Locate the cell with the specified text and output its [X, Y] center coordinate. 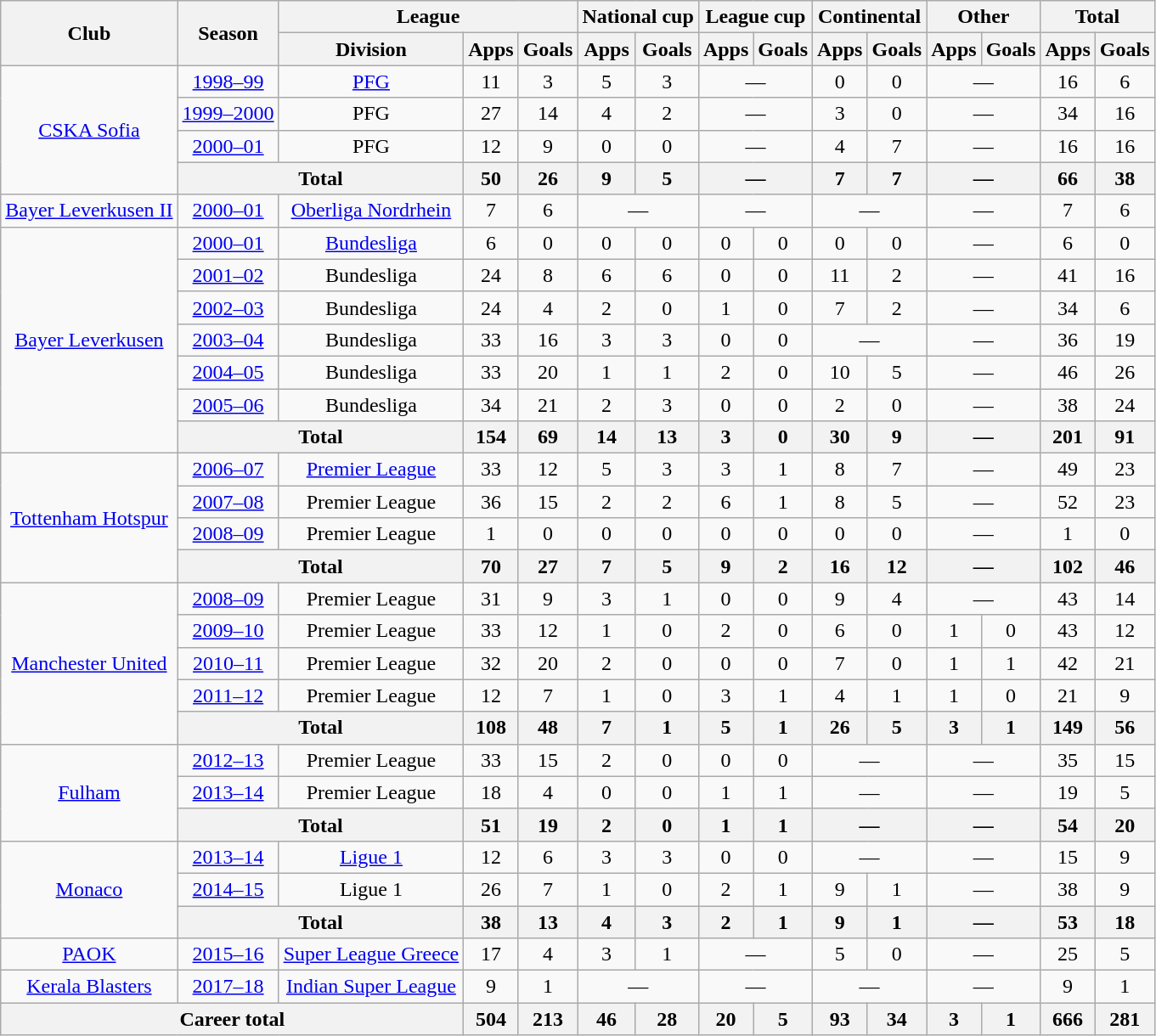
51 [491, 825]
2017–18 [228, 987]
Super League Greece [371, 954]
70 [491, 566]
Club [89, 33]
149 [1068, 728]
Indian Super League [371, 987]
93 [840, 1019]
Other [984, 17]
Oberliga Nordrhein [371, 211]
Bayer Leverkusen [89, 340]
66 [1068, 178]
1999–2000 [228, 114]
52 [1068, 502]
Tottenham Hotspur [89, 518]
PAOK [89, 954]
CSKA Sofia [89, 130]
2006–07 [228, 470]
Manchester United [89, 663]
201 [1068, 437]
25 [1068, 954]
30 [840, 437]
69 [548, 437]
102 [1068, 566]
281 [1125, 1019]
Career total [233, 1019]
2010–11 [228, 663]
49 [1068, 470]
Fulham [89, 792]
2014–15 [228, 889]
2011–12 [228, 695]
42 [1068, 663]
56 [1125, 728]
154 [491, 437]
2015–16 [228, 954]
31 [491, 599]
Continental [870, 17]
666 [1068, 1019]
2005–06 [228, 405]
Season [228, 33]
1998–99 [228, 82]
2003–04 [228, 340]
Division [371, 49]
National cup [638, 17]
Monaco [89, 889]
17 [491, 954]
28 [667, 1019]
91 [1125, 437]
2004–05 [228, 372]
48 [548, 728]
213 [548, 1019]
2009–10 [228, 631]
League cup [755, 17]
10 [840, 372]
50 [491, 178]
32 [491, 663]
41 [1068, 275]
2012–13 [228, 760]
2001–02 [228, 275]
Bayer Leverkusen II [89, 211]
2002–03 [228, 307]
Kerala Blasters [89, 987]
108 [491, 728]
2007–08 [228, 502]
League [428, 17]
54 [1068, 825]
53 [1068, 921]
504 [491, 1019]
35 [1068, 760]
